Capture the cell that displays the provided text and extract its (x, y) central coordinate. 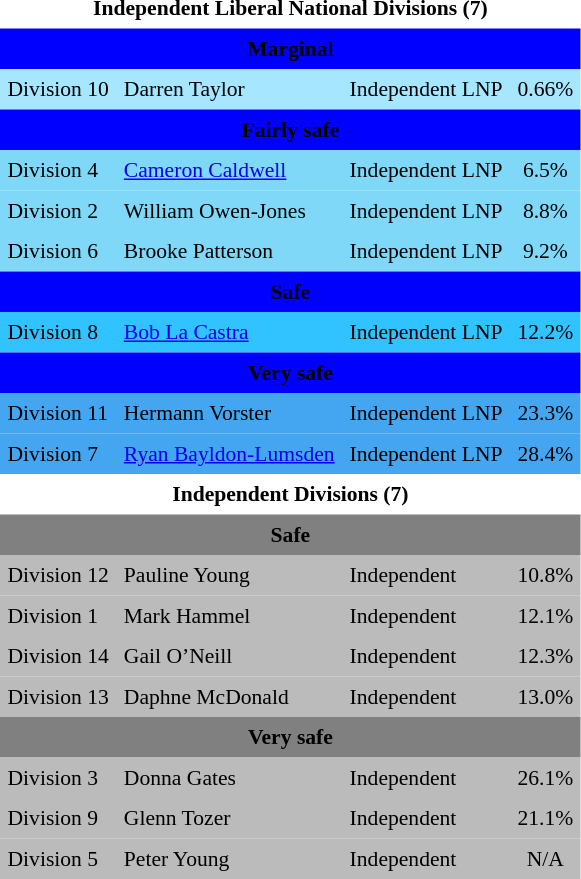
Independent Divisions (7) (290, 494)
Mark Hammel (229, 615)
10.8% (546, 575)
9.2% (546, 251)
Division 12 (58, 575)
Division 9 (58, 818)
Hermann Vorster (229, 413)
13.0% (546, 696)
Brooke Patterson (229, 251)
Division 5 (58, 858)
28.4% (546, 453)
12.3% (546, 656)
N/A (546, 858)
23.3% (546, 413)
Division 8 (58, 332)
12.1% (546, 615)
William Owen-Jones (229, 210)
Marginal (290, 48)
Ryan Bayldon-Lumsden (229, 453)
Division 7 (58, 453)
Division 1 (58, 615)
21.1% (546, 818)
Division 10 (58, 89)
Glenn Tozer (229, 818)
Division 3 (58, 777)
Cameron Caldwell (229, 170)
Division 6 (58, 251)
Pauline Young (229, 575)
26.1% (546, 777)
Division 2 (58, 210)
Division 4 (58, 170)
Darren Taylor (229, 89)
8.8% (546, 210)
0.66% (546, 89)
6.5% (546, 170)
Division 11 (58, 413)
Daphne McDonald (229, 696)
Division 13 (58, 696)
Donna Gates (229, 777)
Peter Young (229, 858)
Bob La Castra (229, 332)
Division 14 (58, 656)
Fairly safe (290, 129)
Gail O’Neill (229, 656)
12.2% (546, 332)
